From the cell containing the given text, extract its center point as (x, y) coordinate. 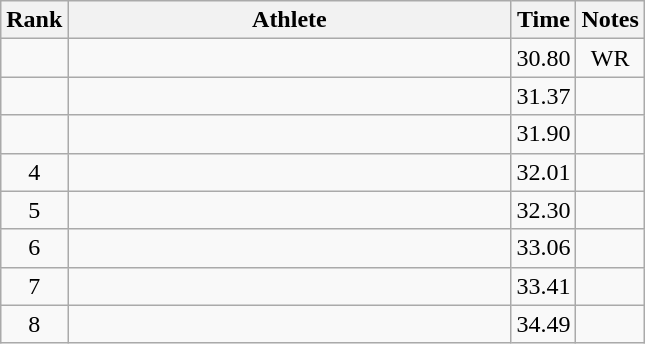
33.41 (544, 286)
Rank (34, 20)
WR (610, 58)
31.90 (544, 134)
31.37 (544, 96)
30.80 (544, 58)
Time (544, 20)
6 (34, 248)
7 (34, 286)
33.06 (544, 248)
Notes (610, 20)
Athlete (290, 20)
32.01 (544, 172)
8 (34, 324)
4 (34, 172)
32.30 (544, 210)
5 (34, 210)
34.49 (544, 324)
